Scan for the cell matching the given text and deliver its (X, Y) coordinate at center. 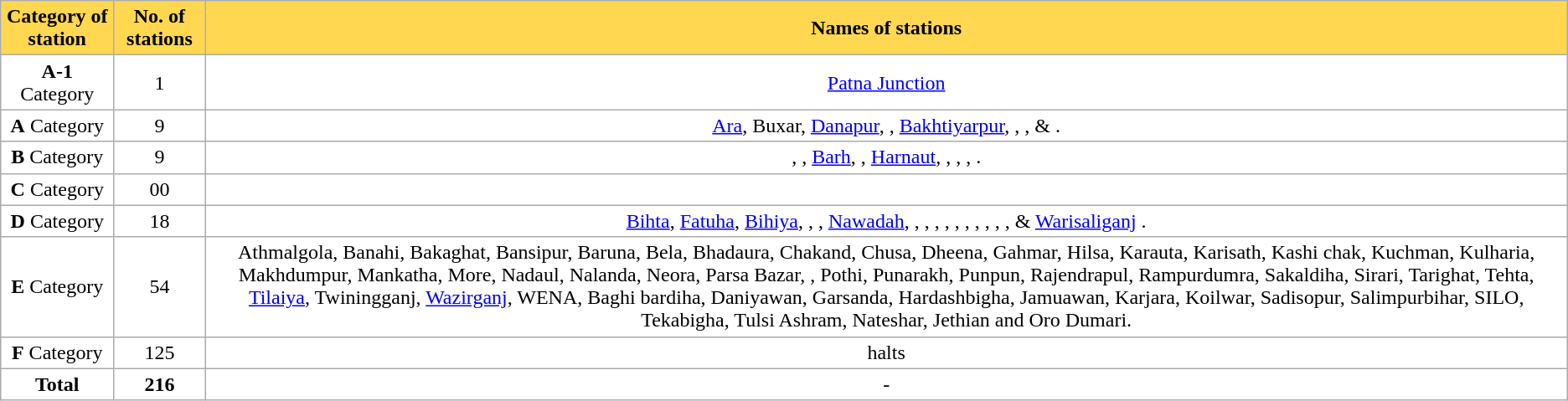
A-1 Category (57, 82)
C Category (57, 189)
E Category (57, 286)
125 (159, 352)
halts (886, 352)
F Category (57, 352)
, , Barh, , Harnaut, , , , . (886, 157)
216 (159, 384)
Ara, Buxar, Danapur, , Bakhtiyarpur, , , & . (886, 126)
No. of stations (159, 28)
00 (159, 189)
Category of station (57, 28)
Bihta, Fatuha, Bihiya, , , Nawadah, , , , , , , , , , , & Warisaliganj . (886, 221)
54 (159, 286)
D Category (57, 221)
- (886, 384)
Patna Junction (886, 82)
18 (159, 221)
B Category (57, 157)
Names of stations (886, 28)
A Category (57, 126)
Total (57, 384)
1 (159, 82)
